Return [x, y] of the center of cell containing provided text 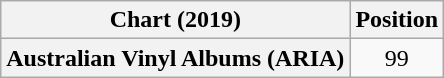
99 [397, 58]
Chart (2019) [176, 20]
Australian Vinyl Albums (ARIA) [176, 58]
Position [397, 20]
